Locate the cell with the specified text and output its [X, Y] center coordinate. 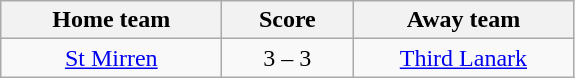
Home team [112, 20]
Score [288, 20]
Third Lanark [464, 58]
3 – 3 [288, 58]
Away team [464, 20]
St Mirren [112, 58]
